From the cell containing the given text, extract its center point as (X, Y) coordinate. 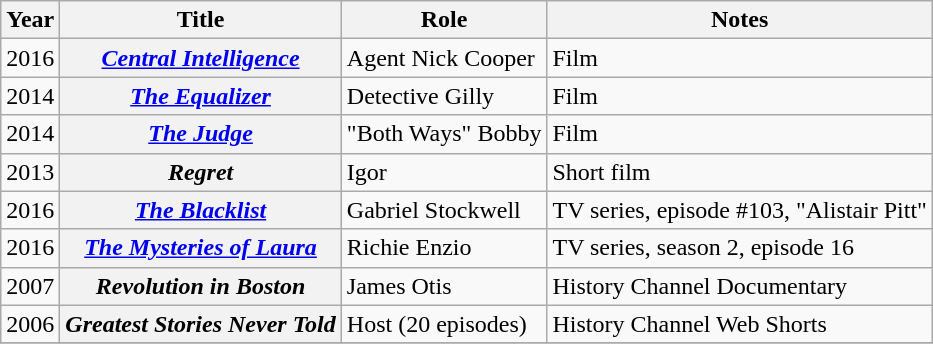
Year (30, 20)
2007 (30, 286)
James Otis (444, 286)
Title (200, 20)
Host (20 episodes) (444, 324)
Greatest Stories Never Told (200, 324)
The Judge (200, 134)
The Equalizer (200, 96)
Role (444, 20)
Agent Nick Cooper (444, 58)
TV series, episode #103, "Alistair Pitt" (740, 210)
Detective Gilly (444, 96)
Regret (200, 172)
Richie Enzio (444, 248)
Notes (740, 20)
Gabriel Stockwell (444, 210)
The Blacklist (200, 210)
History Channel Web Shorts (740, 324)
Central Intelligence (200, 58)
Short film (740, 172)
2013 (30, 172)
History Channel Documentary (740, 286)
Revolution in Boston (200, 286)
The Mysteries of Laura (200, 248)
Igor (444, 172)
"Both Ways" Bobby (444, 134)
2006 (30, 324)
TV series, season 2, episode 16 (740, 248)
